Scan for the cell matching the given text and deliver its [X, Y] coordinate at center. 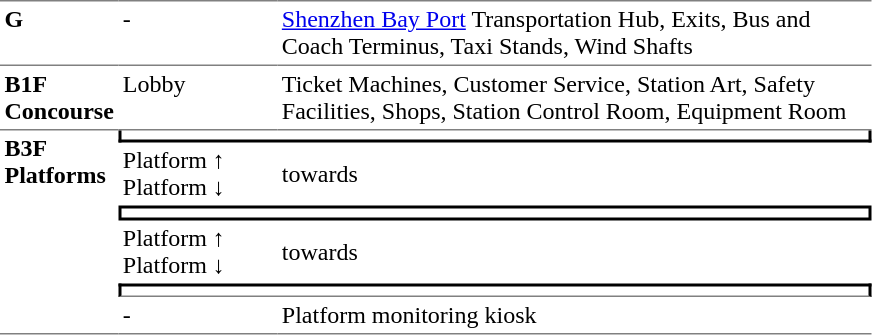
B1FConcourse [59, 97]
Shenzhen Bay Port Transportation Hub, Exits, Bus and Coach Terminus, Taxi Stands, Wind Shafts [574, 32]
Platform monitoring kiosk [574, 316]
G [59, 32]
Ticket Machines, Customer Service, Station Art, Safety Facilities, Shops, Station Control Room, Equipment Room [574, 97]
B3FPlatforms [59, 232]
Lobby [198, 97]
